Extract the [X, Y] coordinate from the center of the cell holding the provided text.  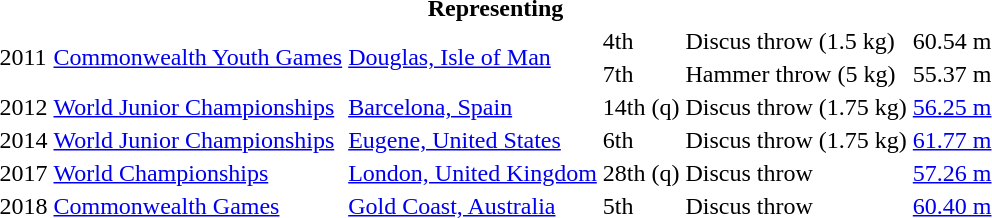
London, United Kingdom [473, 173]
Eugene, United States [473, 140]
Barcelona, Spain [473, 107]
World Championships [198, 173]
28th (q) [641, 173]
Hammer throw (5 kg) [796, 74]
Commonwealth Youth Games [198, 58]
Discus throw [796, 173]
14th (q) [641, 107]
4th [641, 41]
Discus throw (1.5 kg) [796, 41]
7th [641, 74]
6th [641, 140]
Douglas, Isle of Man [473, 58]
